Locate the cell with the specified text and output its (X, Y) center coordinate. 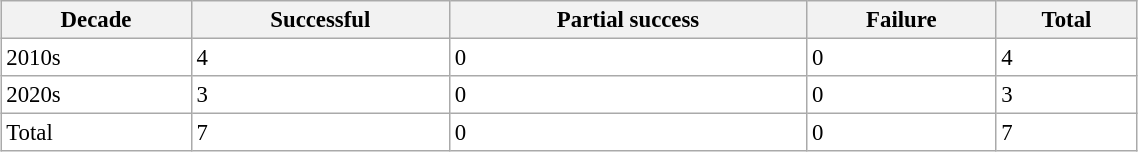
Failure (902, 20)
2020s (96, 95)
Successful (320, 20)
2010s (96, 58)
Partial success (628, 20)
Decade (96, 20)
